Return (X, Y) of the center of cell containing provided text 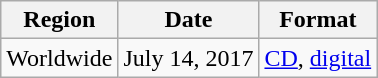
July 14, 2017 (188, 58)
Worldwide (60, 58)
Format (318, 20)
Date (188, 20)
Region (60, 20)
CD, digital (318, 58)
